Detect which cell encompasses the target text, then output its [x, y] center coordinate. 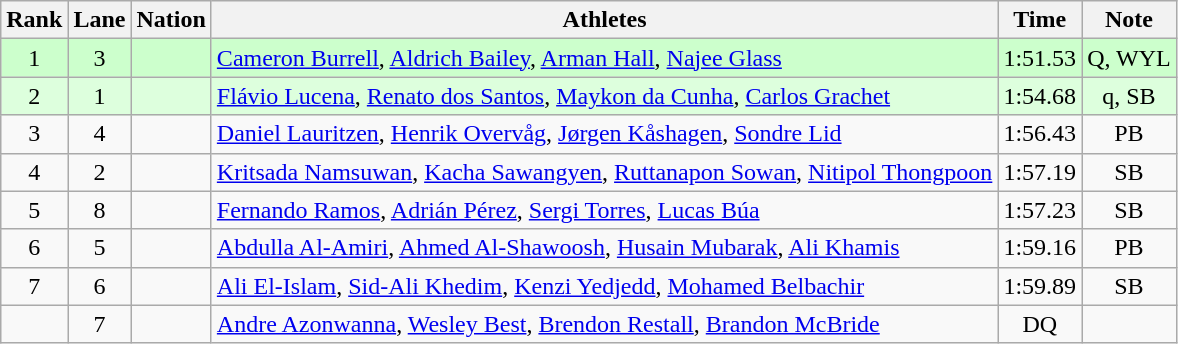
1:51.53 [1040, 58]
8 [100, 210]
Lane [100, 20]
1:54.68 [1040, 96]
Abdulla Al-Amiri, Ahmed Al-Shawoosh, Husain Mubarak, Ali Khamis [604, 248]
Fernando Ramos, Adrián Pérez, Sergi Torres, Lucas Búa [604, 210]
Andre Azonwanna, Wesley Best, Brendon Restall, Brandon McBride [604, 324]
Kritsada Namsuwan, Kacha Sawangyen, Ruttanapon Sowan, Nitipol Thongpoon [604, 172]
Note [1130, 20]
1:57.19 [1040, 172]
q, SB [1130, 96]
1:57.23 [1040, 210]
Athletes [604, 20]
Flávio Lucena, Renato dos Santos, Maykon da Cunha, Carlos Grachet [604, 96]
DQ [1040, 324]
Time [1040, 20]
Rank [34, 20]
Nation [171, 20]
Q, WYL [1130, 58]
1:59.16 [1040, 248]
Daniel Lauritzen, Henrik Overvåg, Jørgen Kåshagen, Sondre Lid [604, 134]
1:56.43 [1040, 134]
Cameron Burrell, Aldrich Bailey, Arman Hall, Najee Glass [604, 58]
1:59.89 [1040, 286]
Ali El-Islam, Sid-Ali Khedim, Kenzi Yedjedd, Mohamed Belbachir [604, 286]
